Return the (x, y) coordinate for the center point of the cell that contains the specified text.  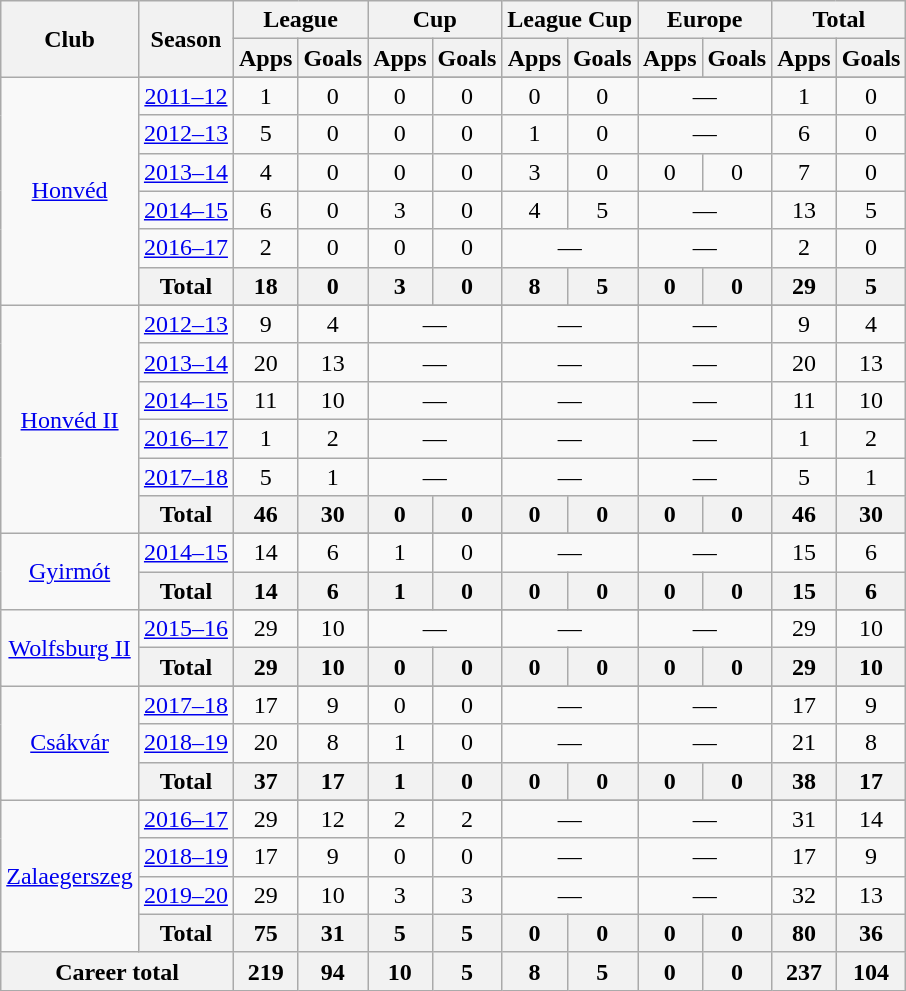
21 (804, 743)
Career total (118, 971)
Wolfsburg II (70, 648)
37 (265, 781)
237 (804, 971)
94 (333, 971)
Cup (435, 20)
2015–16 (186, 629)
Gyirmót (70, 572)
League Cup (570, 20)
104 (871, 971)
Club (70, 39)
32 (804, 895)
Zalaegerszeg (70, 876)
36 (871, 933)
Europe (705, 20)
38 (804, 781)
League (300, 20)
75 (265, 933)
7 (804, 172)
219 (265, 971)
Honvéd II (70, 419)
Season (186, 39)
2011–12 (186, 96)
2019–20 (186, 895)
18 (265, 286)
80 (804, 933)
Honvéd (70, 191)
Csákvár (70, 743)
12 (333, 819)
